Pinpoint the cell where the given text exists, returning its [X, Y] midpoint coordinate. 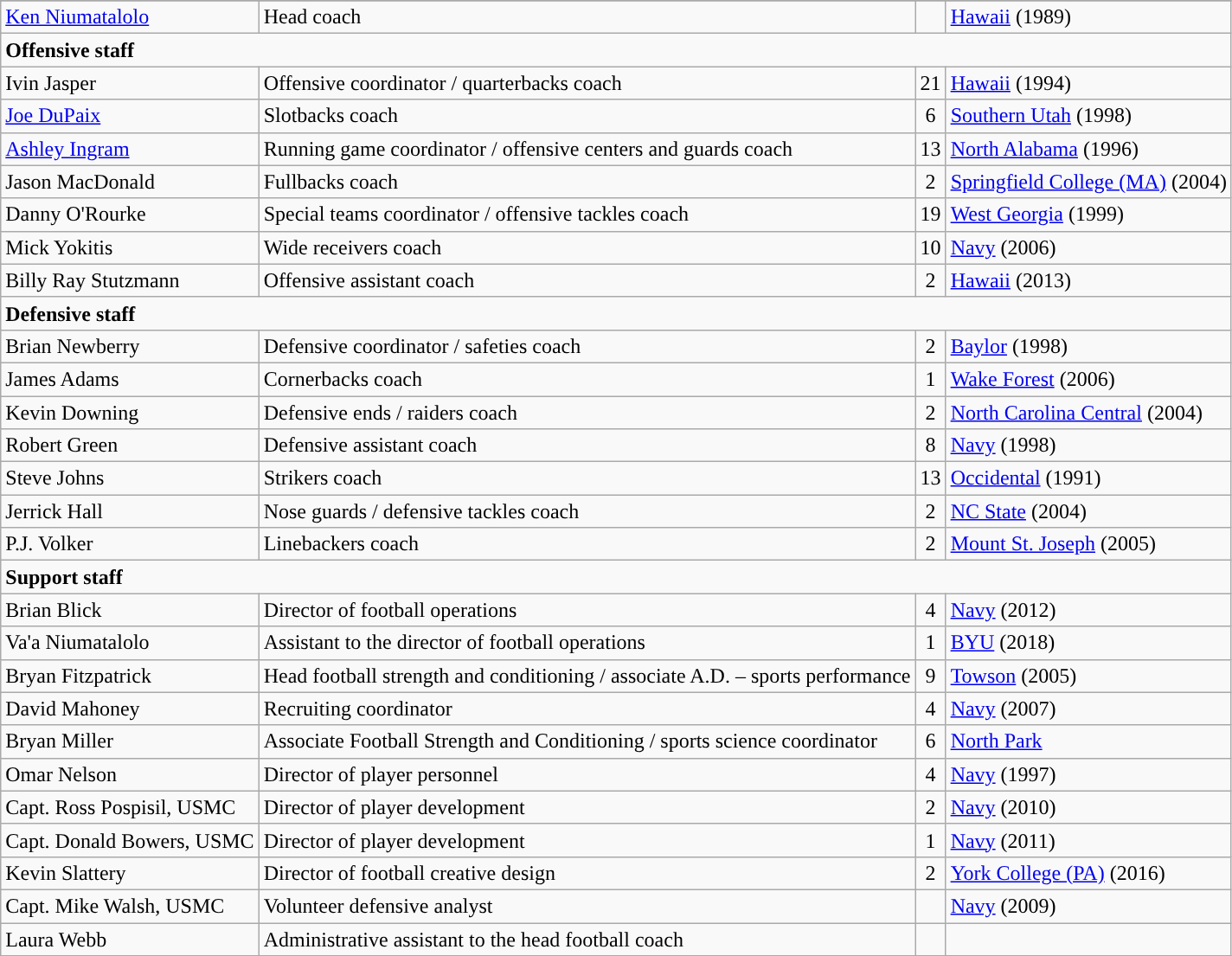
Bryan Fitzpatrick [130, 676]
North Park [1088, 741]
York College (PA) (2016) [1088, 873]
Defensive coordinator / safeties coach [587, 346]
Navy (2010) [1088, 807]
Omar Nelson [130, 774]
Cornerbacks coach [587, 379]
Springfield College (MA) (2004) [1088, 182]
Assistant to the director of football operations [587, 643]
Capt. Ross Pospisil, USMC [130, 807]
Navy (1998) [1088, 446]
Support staff [616, 577]
Linebackers coach [587, 544]
BYU (2018) [1088, 643]
Mount St. Joseph (2005) [1088, 544]
Strikers coach [587, 478]
Defensive staff [616, 313]
Slotbacks coach [587, 116]
9 [931, 676]
Director of player personnel [587, 774]
Navy (2009) [1088, 906]
Bryan Miller [130, 741]
Administrative assistant to the head football coach [587, 939]
Joe DuPaix [130, 116]
Kevin Downing [130, 413]
8 [931, 446]
Wide receivers coach [587, 247]
Ken Niumatalolo [130, 17]
Volunteer defensive analyst [587, 906]
Baylor (1998) [1088, 346]
Hawaii (1989) [1088, 17]
Navy (2012) [1088, 610]
Wake Forest (2006) [1088, 379]
Robert Green [130, 446]
Ivin Jasper [130, 83]
Defensive ends / raiders coach [587, 413]
Capt. Mike Walsh, USMC [130, 906]
Mick Yokitis [130, 247]
Offensive coordinator / quarterbacks coach [587, 83]
Director of football creative design [587, 873]
Jason MacDonald [130, 182]
NC State (2004) [1088, 511]
Special teams coordinator / offensive tackles coach [587, 215]
Va'a Niumatalolo [130, 643]
Steve Johns [130, 478]
Jerrick Hall [130, 511]
Fullbacks coach [587, 182]
Southern Utah (1998) [1088, 116]
Director of football operations [587, 610]
Navy (1997) [1088, 774]
Kevin Slattery [130, 873]
P.J. Volker [130, 544]
Danny O'Rourke [130, 215]
Offensive assistant coach [587, 280]
Defensive assistant coach [587, 446]
Occidental (1991) [1088, 478]
Hawaii (1994) [1088, 83]
Recruiting coordinator [587, 709]
21 [931, 83]
Offensive staff [616, 50]
Head football strength and conditioning / associate A.D. – sports performance [587, 676]
David Mahoney [130, 709]
Associate Football Strength and Conditioning / sports science coordinator [587, 741]
Billy Ray Stutzmann [130, 280]
West Georgia (1999) [1088, 215]
Navy (2006) [1088, 247]
Navy (2011) [1088, 840]
Hawaii (2013) [1088, 280]
Laura Webb [130, 939]
10 [931, 247]
Towson (2005) [1088, 676]
Running game coordinator / offensive centers and guards coach [587, 149]
Ashley Ingram [130, 149]
Nose guards / defensive tackles coach [587, 511]
Brian Blick [130, 610]
North Carolina Central (2004) [1088, 413]
Navy (2007) [1088, 709]
Capt. Donald Bowers, USMC [130, 840]
19 [931, 215]
Brian Newberry [130, 346]
Head coach [587, 17]
North Alabama (1996) [1088, 149]
James Adams [130, 379]
